Scan for the cell matching the given text and deliver its [X, Y] coordinate at center. 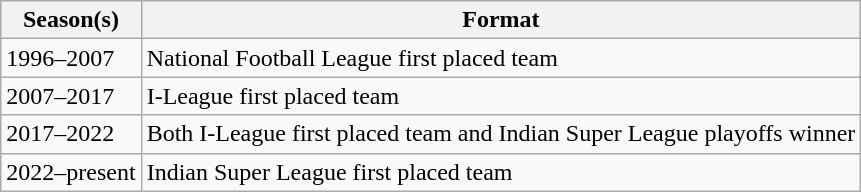
Both I-League first placed team and Indian Super League playoffs winner [501, 134]
Season(s) [71, 20]
2007–2017 [71, 96]
I-League first placed team [501, 96]
1996–2007 [71, 58]
Indian Super League first placed team [501, 172]
2017–2022 [71, 134]
Format [501, 20]
2022–present [71, 172]
National Football League first placed team [501, 58]
